Search for the cell housing the specified text and yield its (x, y) center coordinate. 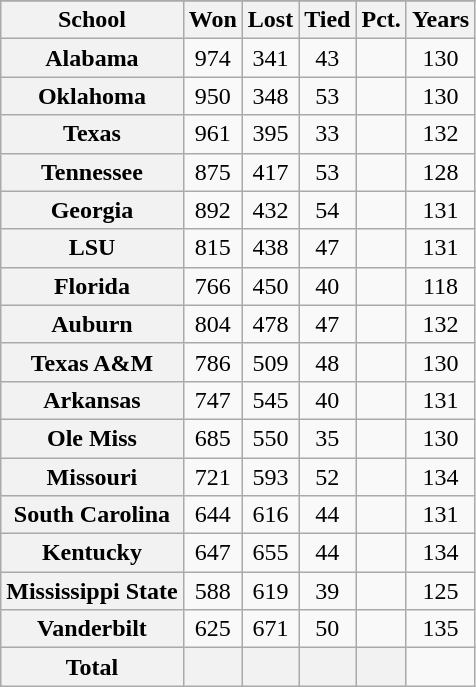
52 (328, 477)
478 (270, 324)
Oklahoma (92, 96)
438 (270, 248)
Mississippi State (92, 591)
Vanderbilt (92, 629)
Ole Miss (92, 438)
Won (212, 20)
33 (328, 134)
Arkansas (92, 400)
128 (440, 172)
721 (212, 477)
950 (212, 96)
432 (270, 210)
Florida (92, 286)
Texas A&M (92, 362)
Tennessee (92, 172)
35 (328, 438)
118 (440, 286)
School (92, 20)
Missouri (92, 477)
588 (212, 591)
875 (212, 172)
671 (270, 629)
Pct. (381, 20)
417 (270, 172)
593 (270, 477)
LSU (92, 248)
655 (270, 553)
43 (328, 58)
39 (328, 591)
Kentucky (92, 553)
Lost (270, 20)
766 (212, 286)
647 (212, 553)
786 (212, 362)
54 (328, 210)
644 (212, 515)
395 (270, 134)
685 (212, 438)
Auburn (92, 324)
Georgia (92, 210)
125 (440, 591)
Tied (328, 20)
892 (212, 210)
616 (270, 515)
Texas (92, 134)
Years (440, 20)
348 (270, 96)
50 (328, 629)
619 (270, 591)
815 (212, 248)
341 (270, 58)
625 (212, 629)
48 (328, 362)
804 (212, 324)
550 (270, 438)
974 (212, 58)
South Carolina (92, 515)
450 (270, 286)
545 (270, 400)
747 (212, 400)
Total (92, 667)
961 (212, 134)
Alabama (92, 58)
135 (440, 629)
509 (270, 362)
